Detect which cell encompasses the target text, then output its (X, Y) center coordinate. 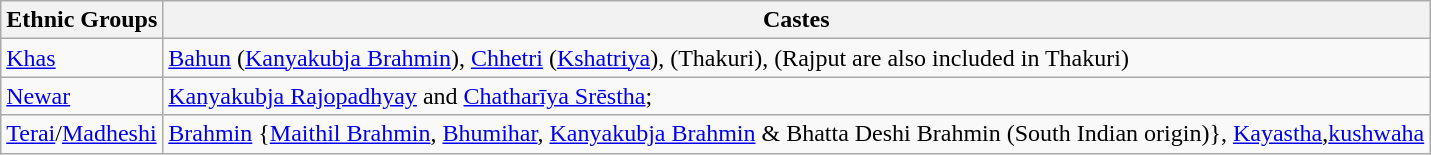
Newar (82, 96)
Bahun (Kanyakubja Brahmin), Chhetri (Kshatriya), (Thakuri), (Rajput are also included in Thakuri) (796, 58)
Castes (796, 20)
Brahmin {Maithil Brahmin, Bhumihar, Kanyakubja Brahmin & Bhatta Deshi Brahmin (South Indian origin)}, Kayastha,kushwaha (796, 134)
Ethnic Groups (82, 20)
Terai/Madheshi (82, 134)
Kanyakubja Rajopadhyay and Chatharīya Srēstha; (796, 96)
Khas (82, 58)
